Provide the [X, Y] coordinate of the cell's center where the given text is located.  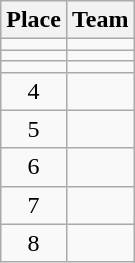
Place [34, 20]
5 [34, 129]
6 [34, 167]
8 [34, 243]
7 [34, 205]
Team [100, 20]
4 [34, 91]
